Return the (X, Y) coordinate for the center point of the cell that contains the specified text.  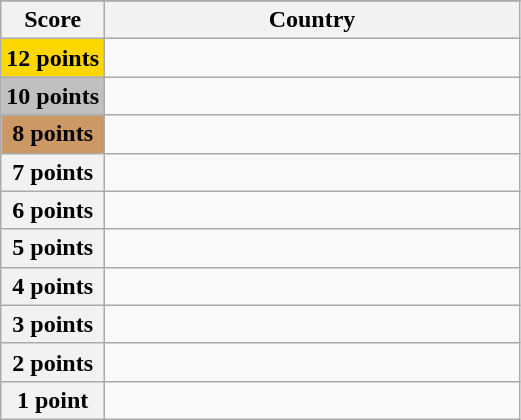
10 points (53, 96)
2 points (53, 362)
Country (312, 20)
1 point (53, 400)
12 points (53, 58)
6 points (53, 210)
4 points (53, 286)
7 points (53, 172)
8 points (53, 134)
Score (53, 20)
3 points (53, 324)
5 points (53, 248)
